Output the (X, Y) coordinate of the center of the cell containing the given text.  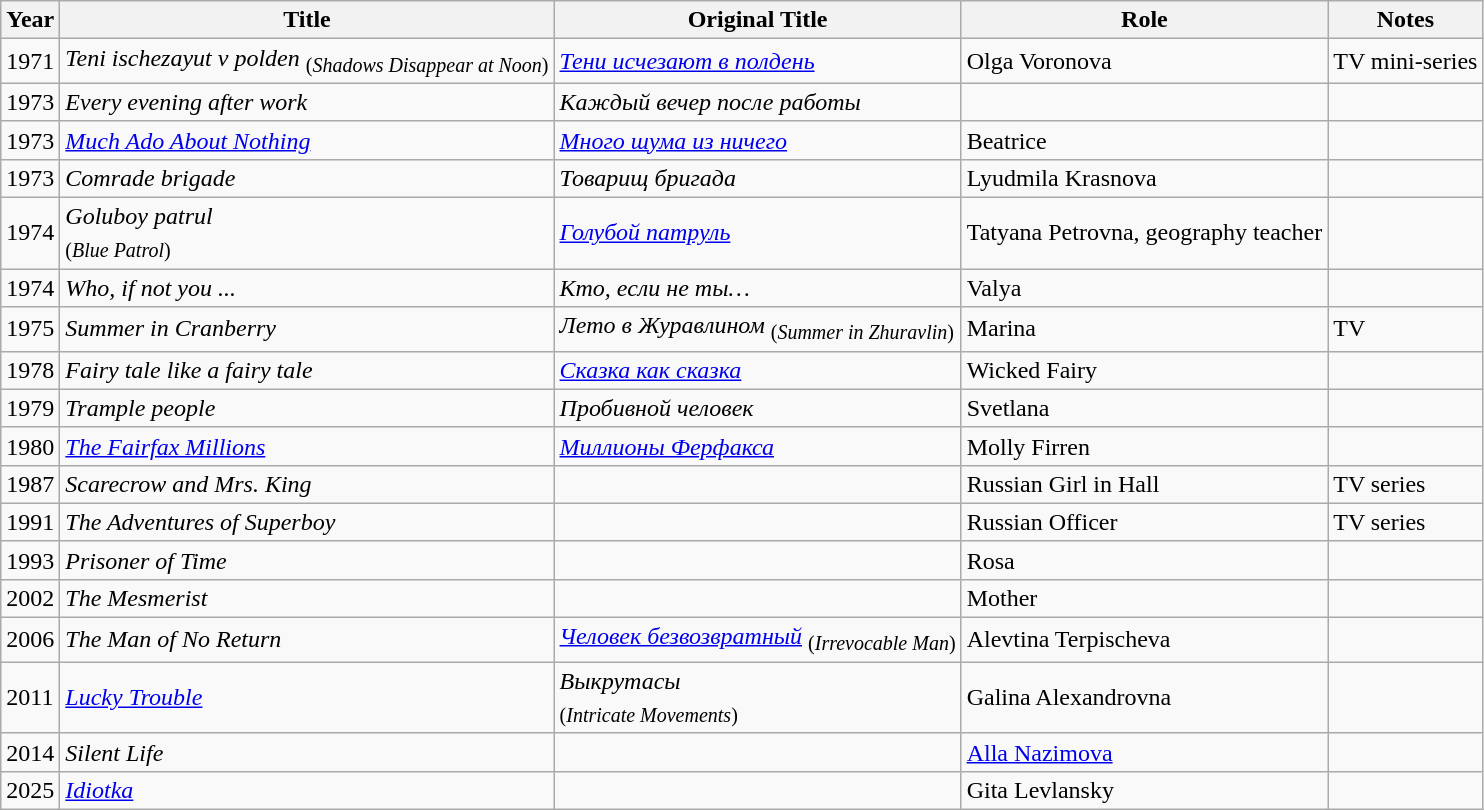
Svetlana (1144, 408)
Fairy tale like a fairy tale (307, 370)
1993 (30, 560)
Idiotka (307, 790)
Mother (1144, 598)
Olga Voronova (1144, 61)
Notes (1406, 20)
Alla Nazimova (1144, 752)
Title (307, 20)
Russian Officer (1144, 522)
The Mesmerist (307, 598)
Who, if not you ... (307, 288)
Comrade brigade (307, 178)
Much Ado About Nothing (307, 140)
1975 (30, 329)
The Man of No Return (307, 640)
Beatrice (1144, 140)
2002 (30, 598)
Role (1144, 20)
Много шума из ничего (758, 140)
Rosa (1144, 560)
Marina (1144, 329)
Wicked Fairy (1144, 370)
Silent Life (307, 752)
Пробивной человек (758, 408)
2011 (30, 698)
Тени исчезают в полдень (758, 61)
Valya (1144, 288)
2025 (30, 790)
Original Title (758, 20)
1991 (30, 522)
Сказка как сказка (758, 370)
TV mini-series (1406, 61)
Russian Girl in Hall (1144, 484)
Summer in Cranberry (307, 329)
Teni ischezayut v polden (Shadows Disappear at Noon) (307, 61)
Prisoner of Time (307, 560)
1978 (30, 370)
Голубой патруль (758, 232)
1979 (30, 408)
Molly Firren (1144, 446)
Goluboy patrul (Blue Patrol) (307, 232)
Лето в Журавлином (Summer in Zhuravlin) (758, 329)
Каждый вечер после работы (758, 102)
Выкрутасы(Intricate Movements) (758, 698)
Миллионы Ферфакса (758, 446)
Tatyana Petrovna, geography teacher (1144, 232)
The Fairfax Millions (307, 446)
Товарищ бригада (758, 178)
Кто, если не ты… (758, 288)
Lucky Trouble (307, 698)
2006 (30, 640)
TV (1406, 329)
1987 (30, 484)
Year (30, 20)
2014 (30, 752)
Trample people (307, 408)
Every evening after work (307, 102)
1971 (30, 61)
Человек безвозвратный (Irrevocable Man) (758, 640)
1980 (30, 446)
Alevtina Terpischeva (1144, 640)
Scarecrow and Mrs. King (307, 484)
Gita Levlansky (1144, 790)
The Adventures of Superboy (307, 522)
Lyudmila Krasnova (1144, 178)
Galina Alexandrovna (1144, 698)
